Return the [X, Y] coordinate for the center point of the cell that contains the specified text.  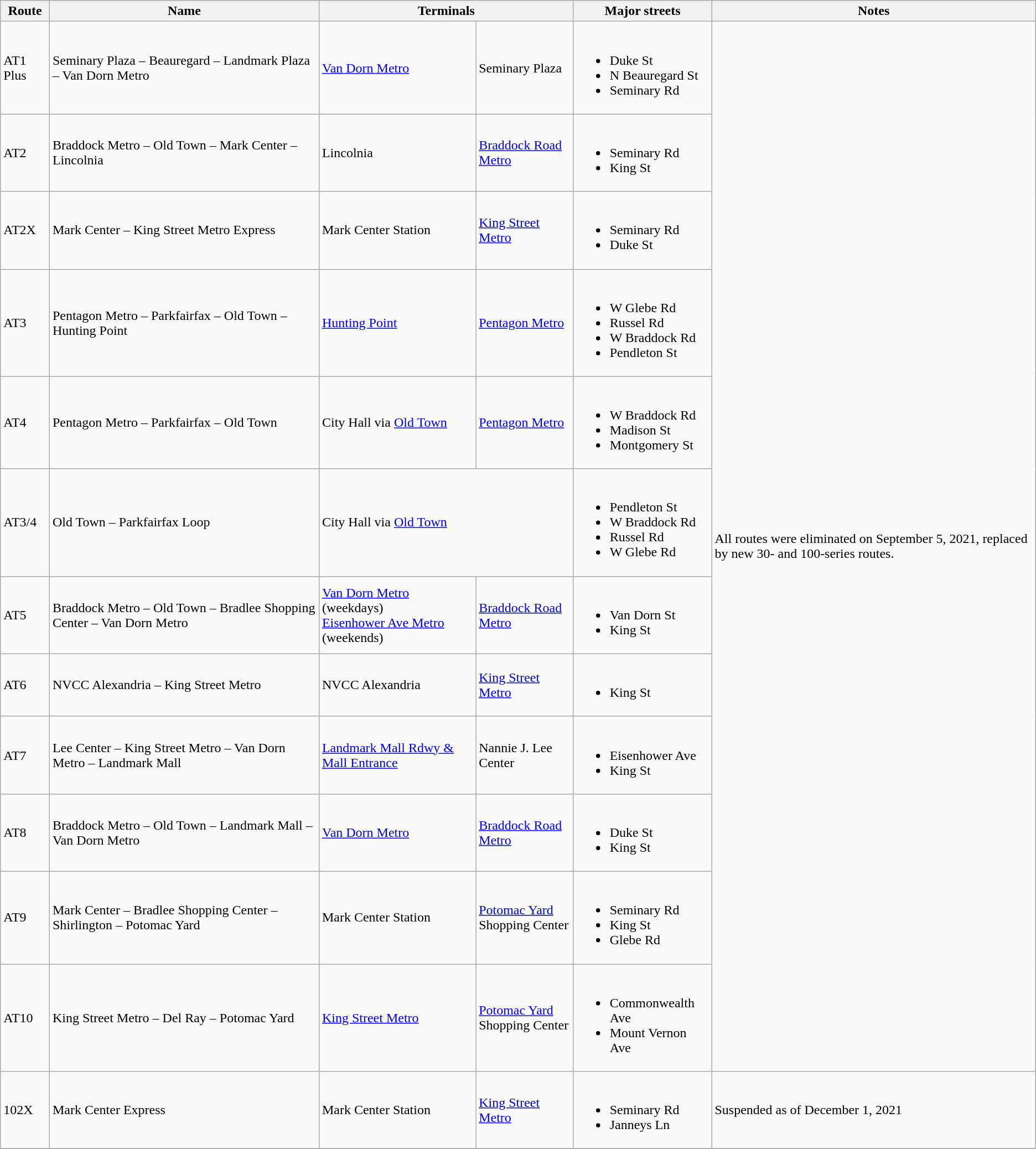
AT8 [25, 832]
AT10 [25, 1018]
Pendleton StW Braddock RdRussel RdW Glebe Rd [643, 522]
Seminary RdKing StGlebe Rd [643, 918]
Name [184, 11]
Hunting Point [397, 323]
Seminary Plaza – Beauregard – Landmark Plaza – Van Dorn Metro [184, 68]
Braddock Metro – Old Town – Bradlee Shopping Center – Van Dorn Metro [184, 615]
Mark Center – Bradlee Shopping Center – Shirlington – Potomac Yard [184, 918]
W Glebe RdRussel RdW Braddock RdPendleton St [643, 323]
Notes [873, 11]
AT3/4 [25, 522]
AT2 [25, 153]
Mark Center Express [184, 1110]
King St [643, 685]
Route [25, 11]
Seminary RdDuke St [643, 230]
Eisenhower AveKing St [643, 755]
Mark Center – King Street Metro Express [184, 230]
Landmark Mall Rdwy & Mall Entrance [397, 755]
Commonwealth AveMount Vernon Ave [643, 1018]
Major streets [643, 11]
Seminary RdKing St [643, 153]
Lincolnia [397, 153]
Van Dorn Metro (weekdays)Eisenhower Ave Metro (weekends) [397, 615]
Braddock Metro – Old Town – Landmark Mall – Van Dorn Metro [184, 832]
AT3 [25, 323]
Van Dorn StKing St [643, 615]
Braddock Metro – Old Town – Mark Center – Lincolnia [184, 153]
King Street Metro – Del Ray – Potomac Yard [184, 1018]
NVCC Alexandria – King Street Metro [184, 685]
Terminals [446, 11]
Seminary Plaza [525, 68]
Seminary RdJanneys Ln [643, 1110]
AT6 [25, 685]
AT4 [25, 423]
AT9 [25, 918]
Old Town – Parkfairfax Loop [184, 522]
Pentagon Metro – Parkfairfax – Old Town [184, 423]
AT2X [25, 230]
AT7 [25, 755]
All routes were eliminated on September 5, 2021, replaced by new 30- and 100-series routes. [873, 547]
AT5 [25, 615]
Suspended as of December 1, 2021 [873, 1110]
NVCC Alexandria [397, 685]
AT1 Plus [25, 68]
Pentagon Metro – Parkfairfax – Old Town – Hunting Point [184, 323]
Duke StKing St [643, 832]
Nannie J. Lee Center [525, 755]
102X [25, 1110]
Duke StN Beauregard StSeminary Rd [643, 68]
Lee Center – King Street Metro – Van Dorn Metro – Landmark Mall [184, 755]
W Braddock RdMadison StMontgomery St [643, 423]
